Locate the cell with the specified text and output its [x, y] center coordinate. 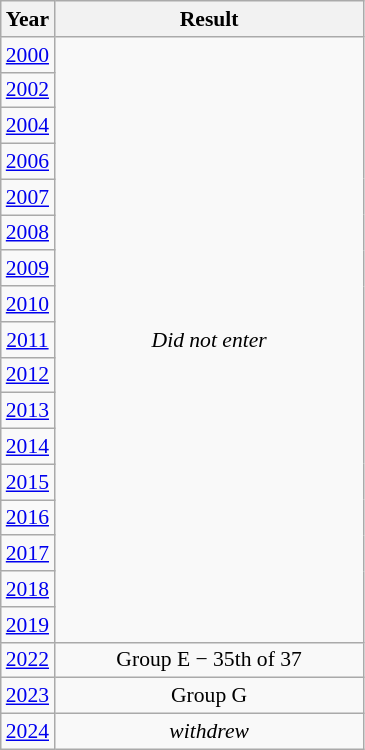
2013 [28, 411]
2022 [28, 660]
Group G [209, 696]
2016 [28, 518]
2015 [28, 482]
2006 [28, 162]
2023 [28, 696]
2010 [28, 304]
2004 [28, 126]
2000 [28, 55]
2024 [28, 732]
2008 [28, 233]
Year [28, 19]
withdrew [209, 732]
2009 [28, 269]
2014 [28, 447]
Did not enter [209, 340]
2017 [28, 554]
2018 [28, 589]
2007 [28, 197]
2011 [28, 340]
2012 [28, 375]
2019 [28, 625]
Result [209, 19]
Group E − 35th of 37 [209, 660]
2002 [28, 90]
